Provide the [X, Y] coordinate of the cell's center where the given text is located.  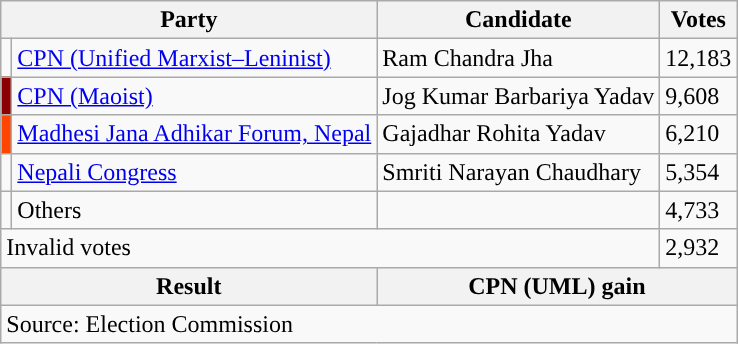
9,608 [698, 96]
5,354 [698, 172]
Madhesi Jana Adhikar Forum, Nepal [194, 134]
Smriti Narayan Chaudhary [518, 172]
Others [194, 210]
Source: Election Commission [369, 324]
6,210 [698, 134]
Ram Chandra Jha [518, 58]
Gajadhar Rohita Yadav [518, 134]
12,183 [698, 58]
Votes [698, 20]
4,733 [698, 210]
CPN (Maoist) [194, 96]
Party [189, 20]
CPN (UML) gain [557, 286]
2,932 [698, 248]
Jog Kumar Barbariya Yadav [518, 96]
Invalid votes [330, 248]
CPN (Unified Marxist–Leninist) [194, 58]
Nepali Congress [194, 172]
Result [189, 286]
Candidate [518, 20]
